Return [X, Y] of the center of cell containing provided text 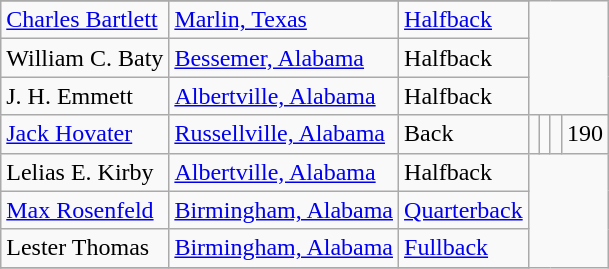
Marlin, Texas [284, 20]
190 [584, 134]
Russellville, Alabama [284, 134]
Fullback [464, 248]
Charles Bartlett [85, 20]
Back [464, 134]
Quarterback [464, 210]
Lelias E. Kirby [85, 172]
Bessemer, Alabama [284, 58]
Lester Thomas [85, 248]
J. H. Emmett [85, 96]
Max Rosenfeld [85, 210]
William C. Baty [85, 58]
Jack Hovater [85, 134]
